Identify which cell holds the provided text, then report its (X, Y) central coordinate. 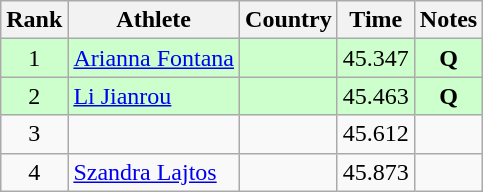
Rank (34, 20)
45.873 (376, 172)
Szandra Lajtos (154, 172)
Country (289, 20)
2 (34, 96)
Notes (448, 20)
Athlete (154, 20)
1 (34, 58)
45.463 (376, 96)
3 (34, 134)
45.612 (376, 134)
4 (34, 172)
Time (376, 20)
Arianna Fontana (154, 58)
45.347 (376, 58)
Li Jianrou (154, 96)
